Find where the given text appears and provide that cell's center as (x, y) coordinate. 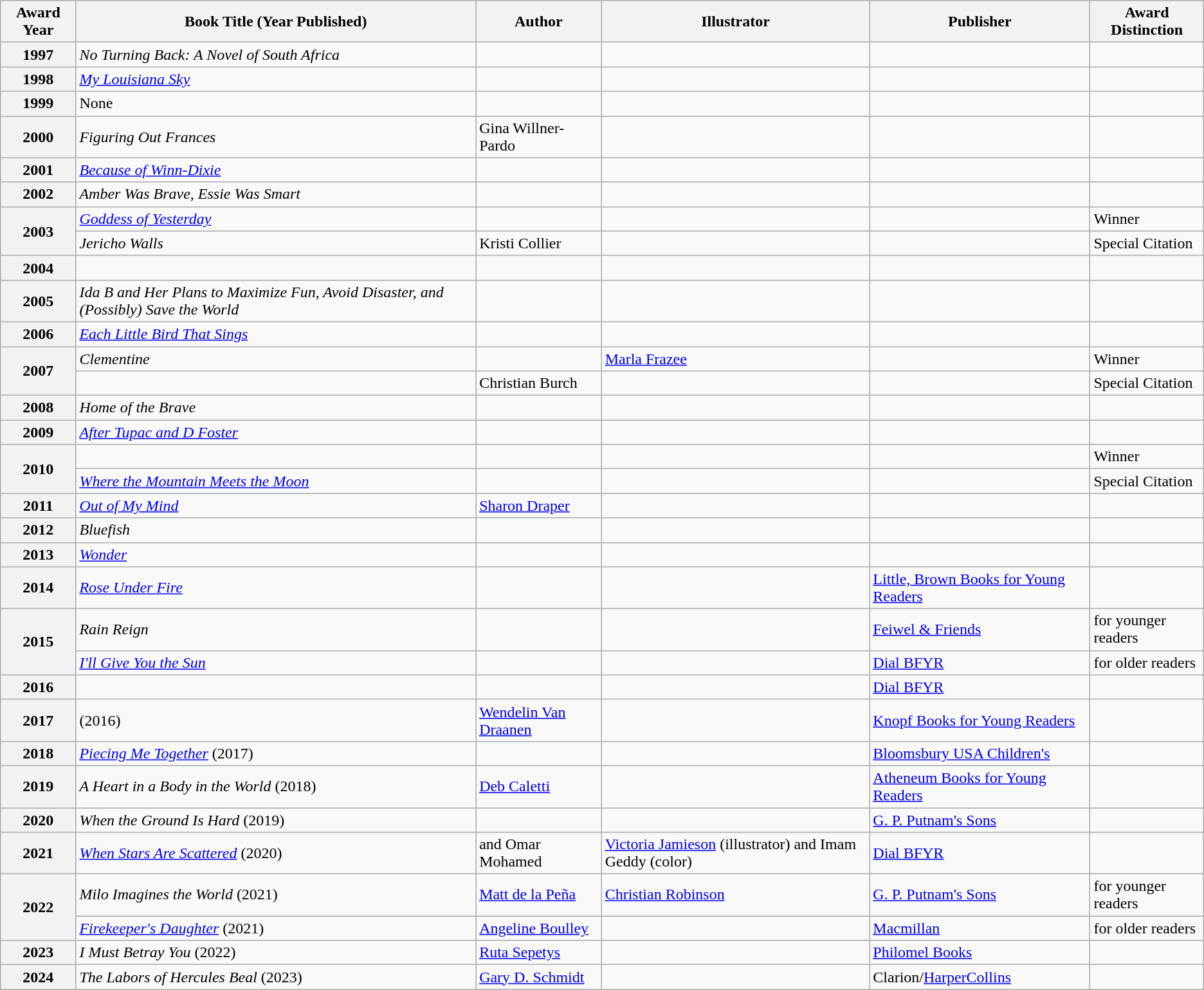
Little, Brown Books for Young Readers (980, 588)
My Louisiana Sky (276, 79)
After Tupac and D Foster (276, 432)
Firekeeper's Daughter (2021) (276, 928)
Home of the Brave (276, 408)
When Stars Are Scattered (2020) (276, 853)
Each Little Bird That Sings (276, 334)
Milo Imagines the World (2021) (276, 895)
Marla Frazee (736, 358)
Rose Under Fire (276, 588)
Kristi Collier (539, 243)
None (276, 104)
A Heart in a Body in the World (2018) (276, 786)
2004 (39, 268)
I'll Give You the Sun (276, 663)
No Turning Back: A Novel of South Africa (276, 55)
2014 (39, 588)
and Omar Mohamed (539, 853)
2009 (39, 432)
Clarion/HarperCollins (980, 977)
Atheneum Books for Young Readers (980, 786)
The Labors of Hercules Beal (2023) (276, 977)
Figuring Out Frances (276, 136)
Macmillan (980, 928)
Ida B and Her Plans to Maximize Fun, Avoid Disaster, and (Possibly) Save the World (276, 301)
2023 (39, 953)
Victoria Jamieson (illustrator) and Imam Geddy (color) (736, 853)
When the Ground Is Hard (2019) (276, 820)
2020 (39, 820)
Illustrator (736, 22)
Christian Robinson (736, 895)
Award Year (39, 22)
2016 (39, 687)
Ruta Sepetys (539, 953)
Wendelin Van Draanen (539, 720)
Amber Was Brave, Essie Was Smart (276, 194)
2001 (39, 170)
Sharon Draper (539, 506)
2017 (39, 720)
2008 (39, 408)
2010 (39, 469)
2018 (39, 753)
Deb Caletti (539, 786)
Rain Reign (276, 629)
2007 (39, 371)
(2016) (276, 720)
Piecing Me Together (2017) (276, 753)
Because of Winn-Dixie (276, 170)
Bluefish (276, 530)
2022 (39, 907)
Wonder (276, 555)
Award Distinction (1147, 22)
Philomel Books (980, 953)
Christian Burch (539, 383)
1997 (39, 55)
Out of My Mind (276, 506)
2003 (39, 231)
Author (539, 22)
Book Title (Year Published) (276, 22)
1999 (39, 104)
Gina Willner-Pardo (539, 136)
I Must Betray You (2022) (276, 953)
Goddess of Yesterday (276, 219)
Angeline Boulley (539, 928)
2011 (39, 506)
2005 (39, 301)
2021 (39, 853)
2002 (39, 194)
2019 (39, 786)
Bloomsbury USA Children's (980, 753)
1998 (39, 79)
2006 (39, 334)
Where the Mountain Meets the Moon (276, 481)
Feiwel & Friends (980, 629)
2024 (39, 977)
Knopf Books for Young Readers (980, 720)
Gary D. Schmidt (539, 977)
Jericho Walls (276, 243)
Publisher (980, 22)
Clementine (276, 358)
Matt de la Peña (539, 895)
2013 (39, 555)
2015 (39, 642)
2012 (39, 530)
2000 (39, 136)
